Capture the cell that displays the provided text and extract its (x, y) central coordinate. 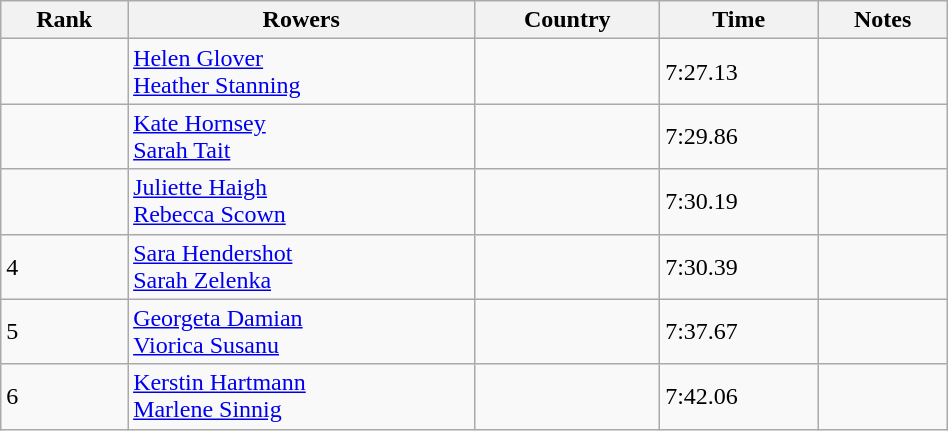
Rowers (302, 20)
4 (64, 266)
7:29.86 (739, 136)
Sara HendershotSarah Zelenka (302, 266)
7:30.39 (739, 266)
Kate HornseySarah Tait (302, 136)
Juliette HaighRebecca Scown (302, 202)
7:27.13 (739, 72)
7:37.67 (739, 332)
Helen GloverHeather Stanning (302, 72)
7:42.06 (739, 396)
Country (568, 20)
5 (64, 332)
Notes (882, 20)
Time (739, 20)
Kerstin HartmannMarlene Sinnig (302, 396)
6 (64, 396)
Georgeta DamianViorica Susanu (302, 332)
7:30.19 (739, 202)
Rank (64, 20)
